From the cell containing the given text, extract its center point as [x, y] coordinate. 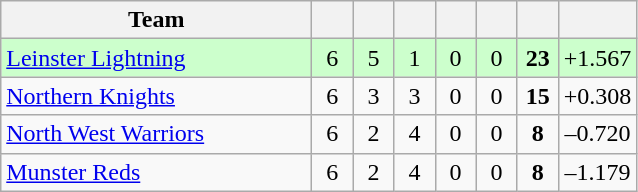
Team [156, 20]
+1.567 [598, 58]
North West Warriors [156, 134]
Leinster Lightning [156, 58]
15 [538, 96]
1 [414, 58]
+0.308 [598, 96]
Munster Reds [156, 172]
5 [374, 58]
–1.179 [598, 172]
23 [538, 58]
Northern Knights [156, 96]
–0.720 [598, 134]
